Return (x, y) of the center of cell containing provided text 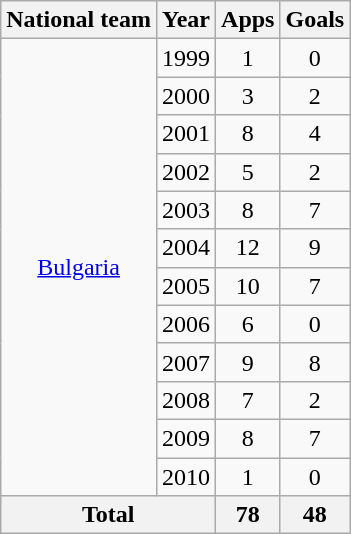
2001 (186, 134)
2000 (186, 96)
10 (248, 286)
48 (315, 515)
2010 (186, 477)
4 (315, 134)
2007 (186, 362)
2002 (186, 172)
78 (248, 515)
3 (248, 96)
2006 (186, 324)
2008 (186, 400)
2003 (186, 210)
2005 (186, 286)
1999 (186, 58)
Goals (315, 20)
12 (248, 248)
Apps (248, 20)
National team (79, 20)
Year (186, 20)
Total (108, 515)
2004 (186, 248)
5 (248, 172)
6 (248, 324)
Bulgaria (79, 268)
2009 (186, 438)
